Output the (X, Y) coordinate of the center of the cell containing the given text.  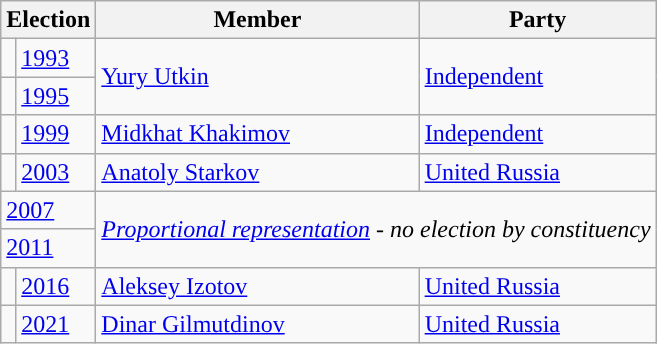
2016 (56, 286)
Anatoly Starkov (258, 172)
Midkhat Khakimov (258, 134)
Aleksey Izotov (258, 286)
Proportional representation - no election by constituency (376, 229)
Member (258, 20)
Yury Utkin (258, 77)
1999 (56, 134)
2007 (48, 210)
Party (538, 20)
2021 (56, 324)
1995 (56, 96)
Election (48, 20)
2003 (56, 172)
Dinar Gilmutdinov (258, 324)
1993 (56, 58)
2011 (48, 248)
